Find where the given text appears and provide that cell's center as (X, Y) coordinate. 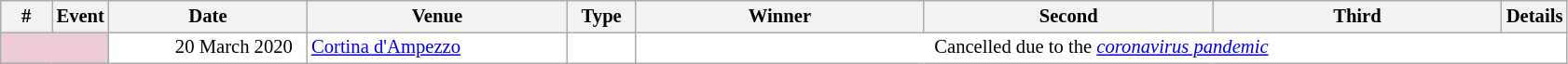
Date (208, 16)
Event (80, 16)
# (26, 16)
Second (1068, 16)
Venue (437, 16)
Third (1357, 16)
Type (602, 16)
20 March 2020 (208, 47)
Winner (780, 16)
Details (1534, 16)
Cortina d'Ampezzo (437, 47)
Cancelled due to the coronavirus pandemic (1102, 47)
